Return [x, y] of the center of cell containing provided text 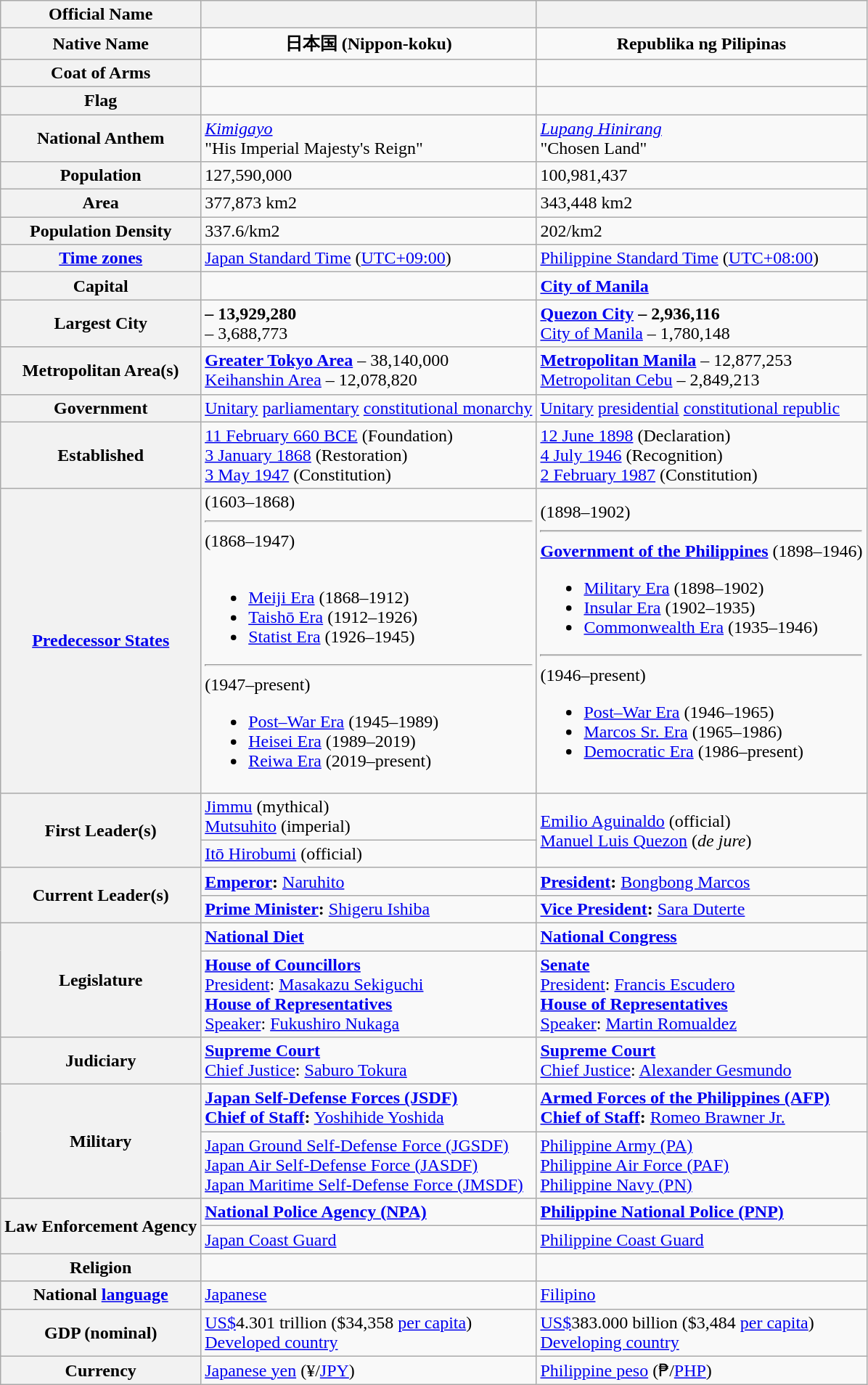
202/km2 [701, 231]
Law Enforcement Agency [101, 1226]
Largest City [101, 324]
Republika ng Pilipinas [701, 44]
377,873 km2 [369, 203]
Established [101, 455]
House of CouncillorsPresident: Masakazu Sekiguchi House of RepresentativesSpeaker: Fukushiro Nukaga [369, 994]
Religion [101, 1267]
Unitary presidential constitutional republic [701, 408]
Vice President: Sara Duterte [701, 909]
Supreme CourtChief Justice: Saburo Tokura [369, 1061]
National language [101, 1295]
Japan Self-Defense Forces (JSDF) Chief of Staff: Yoshihide Yoshida [369, 1108]
Currency [101, 1370]
President: Bongbong Marcos [701, 881]
127,590,000 [369, 176]
Filipino [701, 1295]
Jimmu (mythical) Mutsuhito (imperial) [369, 816]
Emilio Aguinaldo (official) Manuel Luis Quezon (de jure) [701, 830]
National Congress [701, 936]
Area [101, 203]
Time zones [101, 258]
Lupang Hinirang"Chosen Land" [701, 138]
Military [101, 1141]
Flag [101, 100]
Coat of Arms [101, 73]
National Police Agency (NPA) [369, 1212]
Judiciary [101, 1061]
343,448 km2 [701, 203]
Prime Minister: Shigeru Ishiba [369, 909]
National Diet [369, 936]
Greater Tokyo Area – 38,140,000 Keihanshin Area – 12,078,820 [369, 370]
Population Density [101, 231]
GDP (nominal) [101, 1333]
337.6/km2 [369, 231]
Japan Coast Guard [369, 1240]
US$4.301 trillion ($34,358 per capita)Developed country [369, 1333]
Japanese [369, 1295]
Metropolitan Area(s) [101, 370]
Japanese yen (¥/JPY) [369, 1370]
Official Name [101, 15]
National Anthem [101, 138]
Native Name [101, 44]
日本国 (Nippon-koku) [369, 44]
Itō Hirobumi (official) [369, 854]
Japan Standard Time (UTC+09:00) [369, 258]
Philippine Standard Time (UTC+08:00) [701, 258]
Kimigayo"His Imperial Majesty's Reign" [369, 138]
Emperor: Naruhito [369, 881]
Government [101, 408]
Armed Forces of the Philippines (AFP) Chief of Staff: Romeo Brawner Jr. [701, 1108]
11 February 660 BCE (Foundation) 3 January 1868 (Restoration) 3 May 1947 (Constitution) [369, 455]
Philippine Army (PA) Philippine Air Force (PAF) Philippine Navy (PN) [701, 1165]
Unitary parliamentary constitutional monarchy [369, 408]
Quezon City – 2,936,116 City of Manila – 1,780,148 [701, 324]
Metropolitan Manila – 12,877,253 Metropolitan Cebu – 2,849,213 [701, 370]
Legislature [101, 980]
Current Leader(s) [101, 895]
SenatePresident: Francis Escudero House of RepresentativesSpeaker: Martin Romualdez [701, 994]
First Leader(s) [101, 830]
Philippine peso (₱/PHP) [701, 1370]
Population [101, 176]
Capital [101, 286]
US$383.000 billion ($3,484 per capita)Developing country [701, 1333]
Supreme CourtChief Justice: Alexander Gesmundo [701, 1061]
Philippine National Police (PNP) [701, 1212]
12 June 1898 (Declaration) 4 July 1946 (Recognition) 2 February 1987 (Constitution) [701, 455]
City of Manila [701, 286]
Philippine Coast Guard [701, 1240]
Japan Ground Self-Defense Force (JGSDF) Japan Air Self-Defense Force (JASDF) Japan Maritime Self-Defense Force (JMSDF) [369, 1165]
– 13,929,280 – 3,688,773 [369, 324]
100,981,437 [701, 176]
Predecessor States [101, 640]
